From the cell containing the given text, extract its center point as (x, y) coordinate. 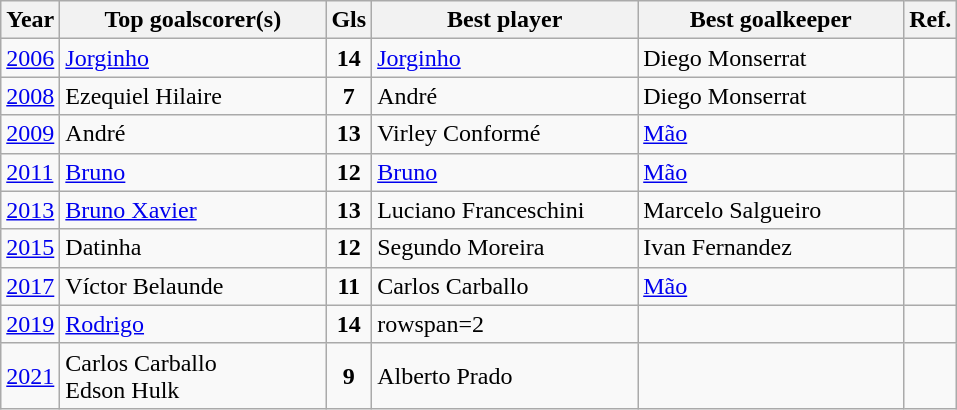
11 (349, 286)
2011 (30, 172)
2019 (30, 324)
7 (349, 96)
Ivan Fernandez (771, 248)
Carlos Carballo Edson Hulk (193, 376)
2013 (30, 210)
Alberto Prado (505, 376)
Segundo Moreira (505, 248)
2006 (30, 58)
Gls (349, 20)
Bruno Xavier (193, 210)
Carlos Carballo (505, 286)
2021 (30, 376)
Luciano Franceschini (505, 210)
Best player (505, 20)
rowspan=2 (505, 324)
Víctor Belaunde (193, 286)
Virley Conformé (505, 134)
Year (30, 20)
Marcelo Salgueiro (771, 210)
9 (349, 376)
Rodrigo (193, 324)
2017 (30, 286)
2009 (30, 134)
Ezequiel Hilaire (193, 96)
2015 (30, 248)
Best goalkeeper (771, 20)
2008 (30, 96)
Ref. (930, 20)
Top goalscorer(s) (193, 20)
Datinha (193, 248)
